Scan for the cell matching the given text and deliver its [X, Y] coordinate at center. 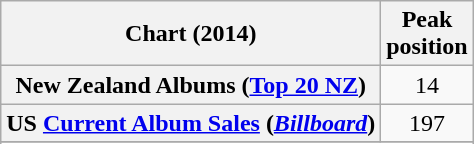
197 [427, 123]
Peak position [427, 34]
New Zealand Albums (Top 20 NZ) [191, 85]
14 [427, 85]
Chart (2014) [191, 34]
US Current Album Sales (Billboard) [191, 123]
